Scan for the cell matching the given text and deliver its (x, y) coordinate at center. 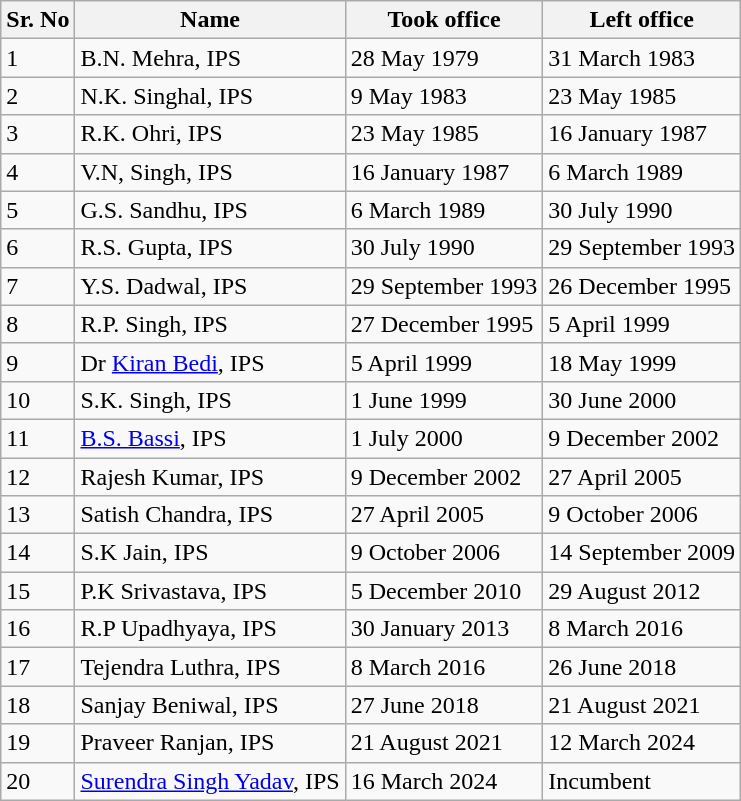
12 (38, 477)
P.K Srivastava, IPS (210, 591)
9 (38, 362)
Praveer Ranjan, IPS (210, 743)
Rajesh Kumar, IPS (210, 477)
7 (38, 286)
26 June 2018 (642, 667)
Incumbent (642, 781)
28 May 1979 (444, 58)
5 (38, 210)
1 (38, 58)
6 (38, 248)
R.S. Gupta, IPS (210, 248)
3 (38, 134)
11 (38, 438)
17 (38, 667)
N.K. Singhal, IPS (210, 96)
30 June 2000 (642, 400)
B.N. Mehra, IPS (210, 58)
V.N, Singh, IPS (210, 172)
9 May 1983 (444, 96)
16 March 2024 (444, 781)
4 (38, 172)
8 (38, 324)
14 (38, 553)
Dr Kiran Bedi, IPS (210, 362)
1 June 1999 (444, 400)
5 December 2010 (444, 591)
26 December 1995 (642, 286)
30 January 2013 (444, 629)
R.P. Singh, IPS (210, 324)
2 (38, 96)
13 (38, 515)
Sr. No (38, 20)
18 May 1999 (642, 362)
10 (38, 400)
B.S. Bassi, IPS (210, 438)
Left office (642, 20)
14 September 2009 (642, 553)
20 (38, 781)
Surendra Singh Yadav, IPS (210, 781)
12 March 2024 (642, 743)
Satish Chandra, IPS (210, 515)
Took office (444, 20)
27 December 1995 (444, 324)
1 July 2000 (444, 438)
Tejendra Luthra, IPS (210, 667)
Y.S. Dadwal, IPS (210, 286)
31 March 1983 (642, 58)
29 August 2012 (642, 591)
18 (38, 705)
15 (38, 591)
16 (38, 629)
R.P Upadhyaya, IPS (210, 629)
Sanjay Beniwal, IPS (210, 705)
R.K. Ohri, IPS (210, 134)
S.K Jain, IPS (210, 553)
27 June 2018 (444, 705)
S.K. Singh, IPS (210, 400)
Name (210, 20)
19 (38, 743)
G.S. Sandhu, IPS (210, 210)
